Locate the cell with the specified text and output its (x, y) center coordinate. 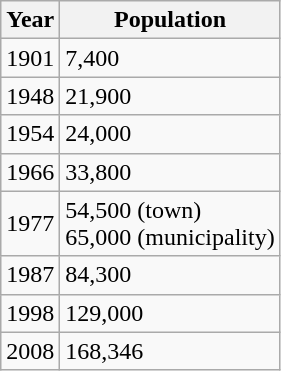
Population (170, 20)
1977 (30, 224)
1966 (30, 172)
21,900 (170, 96)
1998 (30, 313)
33,800 (170, 172)
2008 (30, 351)
129,000 (170, 313)
1948 (30, 96)
1901 (30, 58)
7,400 (170, 58)
84,300 (170, 275)
1987 (30, 275)
24,000 (170, 134)
Year (30, 20)
1954 (30, 134)
168,346 (170, 351)
54,500 (town)65,000 (municipality) (170, 224)
